Locate the cell with the specified text and output its (x, y) center coordinate. 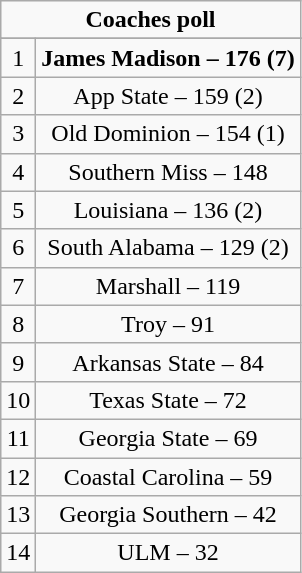
12 (18, 477)
7 (18, 286)
8 (18, 324)
Troy – 91 (168, 324)
6 (18, 248)
11 (18, 438)
James Madison – 176 (7) (168, 58)
Coaches poll (150, 20)
13 (18, 515)
9 (18, 362)
App State – 159 (2) (168, 96)
Southern Miss – 148 (168, 172)
ULM – 32 (168, 553)
Georgia State – 69 (168, 438)
1 (18, 58)
South Alabama – 129 (2) (168, 248)
Marshall – 119 (168, 286)
4 (18, 172)
Texas State – 72 (168, 400)
2 (18, 96)
Coastal Carolina – 59 (168, 477)
5 (18, 210)
14 (18, 553)
10 (18, 400)
Old Dominion – 154 (1) (168, 134)
Georgia Southern – 42 (168, 515)
3 (18, 134)
Louisiana – 136 (2) (168, 210)
Arkansas State – 84 (168, 362)
